Detect which cell encompasses the target text, then output its (X, Y) center coordinate. 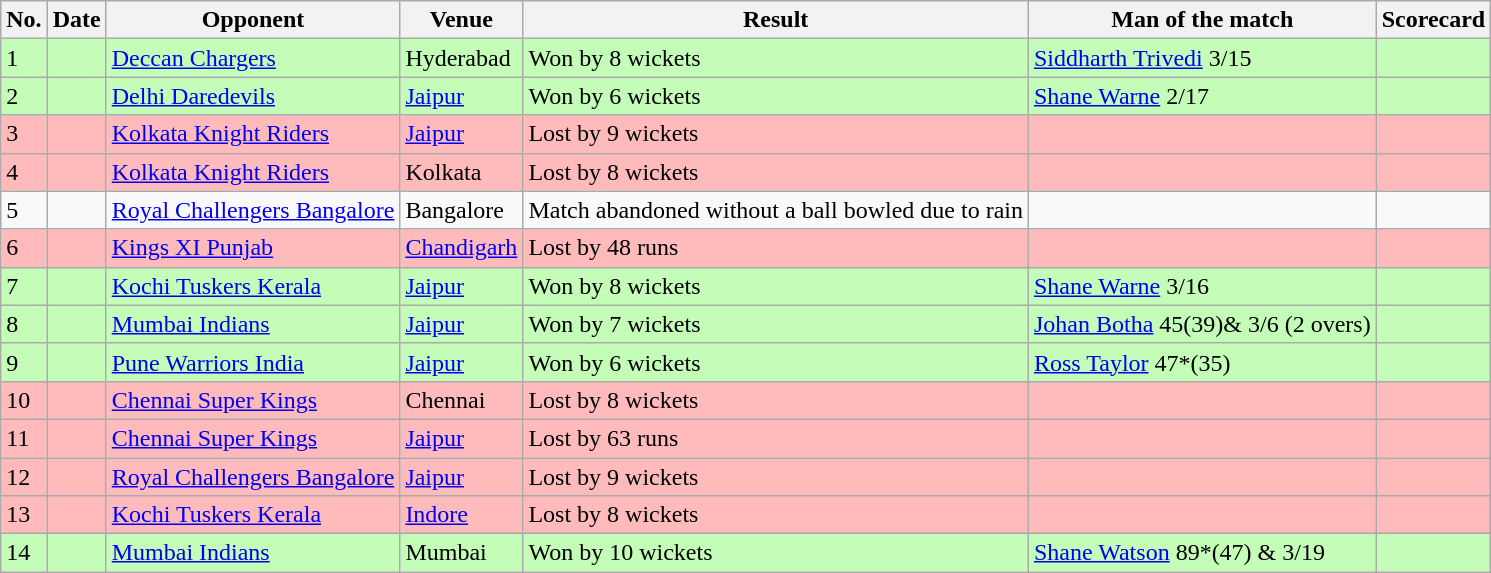
Delhi Daredevils (253, 96)
Shane Watson 89*(47) & 3/19 (1202, 553)
Won by 7 wickets (776, 324)
Scorecard (1434, 20)
11 (24, 438)
6 (24, 248)
13 (24, 515)
Ross Taylor 47*(35) (1202, 362)
4 (24, 172)
3 (24, 134)
Bangalore (462, 210)
Pune Warriors India (253, 362)
Man of the match (1202, 20)
Mumbai (462, 553)
Chennai (462, 400)
Johan Botha 45(39)& 3/6 (2 overs) (1202, 324)
1 (24, 58)
Kolkata (462, 172)
Hyderabad (462, 58)
12 (24, 477)
Shane Warne 3/16 (1202, 286)
Siddharth Trivedi 3/15 (1202, 58)
10 (24, 400)
Kings XI Punjab (253, 248)
Indore (462, 515)
Venue (462, 20)
Match abandoned without a ball bowled due to rain (776, 210)
8 (24, 324)
Date (76, 20)
7 (24, 286)
Won by 10 wickets (776, 553)
Deccan Chargers (253, 58)
Chandigarh (462, 248)
No. (24, 20)
2 (24, 96)
Opponent (253, 20)
14 (24, 553)
5 (24, 210)
9 (24, 362)
Lost by 48 runs (776, 248)
Result (776, 20)
Shane Warne 2/17 (1202, 96)
Lost by 63 runs (776, 438)
